Detect which cell encompasses the target text, then output its [x, y] center coordinate. 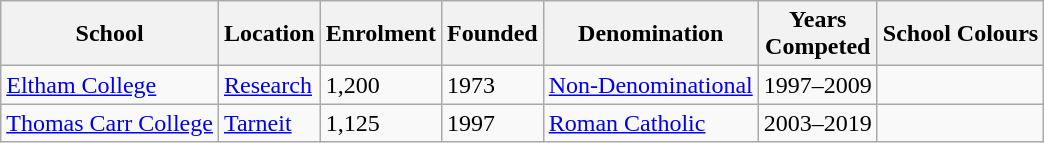
Thomas Carr College [110, 123]
YearsCompeted [818, 34]
1973 [492, 85]
1997–2009 [818, 85]
1997 [492, 123]
Location [269, 34]
School Colours [960, 34]
Roman Catholic [650, 123]
Non-Denominational [650, 85]
School [110, 34]
Eltham College [110, 85]
Tarneit [269, 123]
1,125 [380, 123]
Enrolment [380, 34]
2003–2019 [818, 123]
1,200 [380, 85]
Founded [492, 34]
Research [269, 85]
Denomination [650, 34]
